Search for the cell housing the specified text and yield its [x, y] center coordinate. 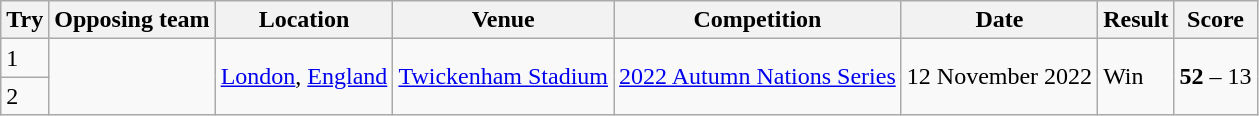
2022 Autumn Nations Series [758, 77]
Score [1216, 20]
12 November 2022 [999, 77]
Location [304, 20]
Venue [504, 20]
Competition [758, 20]
London, England [304, 77]
52 – 13 [1216, 77]
Opposing team [132, 20]
Try [25, 20]
1 [25, 58]
Twickenham Stadium [504, 77]
Result [1136, 20]
Date [999, 20]
2 [25, 96]
Win [1136, 77]
